Scan for the cell matching the given text and deliver its (X, Y) coordinate at center. 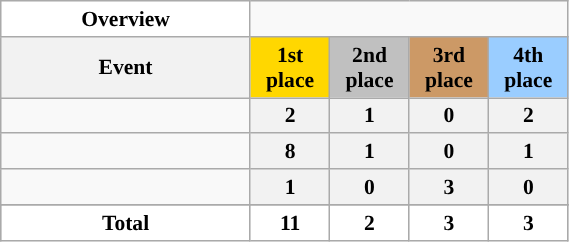
2nd place (370, 68)
3rd place (448, 68)
Overview (126, 19)
8 (290, 152)
4th place (528, 68)
Total (126, 223)
1st place (290, 68)
11 (290, 223)
Event (126, 68)
